Determine the (x, y) coordinate at the center of the cell enclosing the given text.  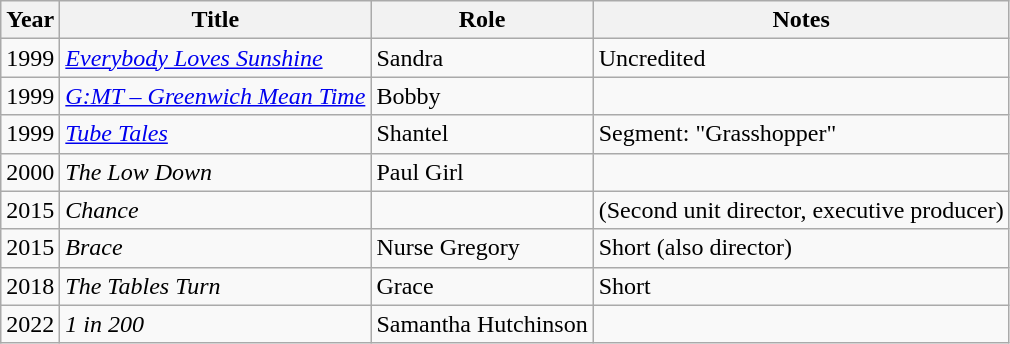
Sandra (482, 58)
Title (216, 20)
(Second unit director, executive producer) (801, 210)
Chance (216, 210)
Uncredited (801, 58)
Grace (482, 286)
2000 (30, 172)
2022 (30, 324)
The Low Down (216, 172)
Short (also director) (801, 248)
Samantha Hutchinson (482, 324)
Notes (801, 20)
Everybody Loves Sunshine (216, 58)
Nurse Gregory (482, 248)
Segment: "Grasshopper" (801, 134)
Short (801, 286)
Role (482, 20)
1 in 200 (216, 324)
Bobby (482, 96)
2018 (30, 286)
Shantel (482, 134)
Brace (216, 248)
Tube Tales (216, 134)
Paul Girl (482, 172)
The Tables Turn (216, 286)
Year (30, 20)
G:MT – Greenwich Mean Time (216, 96)
